Return [x, y] of the center of cell containing provided text 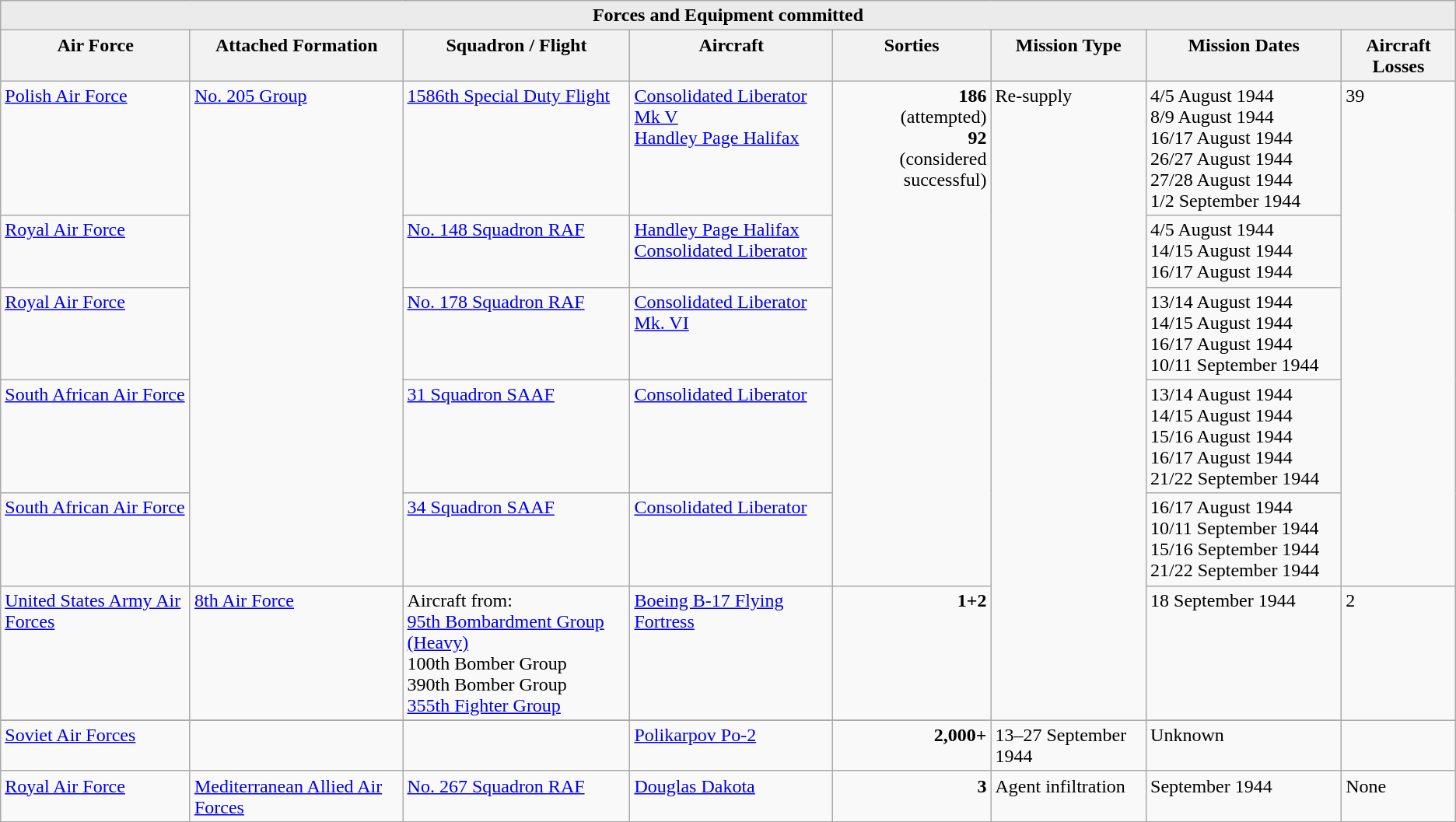
Boeing B-17 Flying Fortress [731, 653]
Mediterranean Allied Air Forces [296, 796]
18 September 1944 [1244, 653]
2,000+ [912, 745]
1+2 [912, 653]
Soviet Air Forces [96, 745]
Agent infiltration [1069, 796]
Consolidated Liberator Mk. VI [731, 333]
Aircraft from:95th Bombardment Group (Heavy) 100th Bomber Group 390th Bomber Group355th Fighter Group [516, 653]
8th Air Force [296, 653]
4/5 August 1944 8/9 August 1944 16/17 August 1944 26/27 August 194427/28 August 1944 1/2 September 1944 [1244, 148]
Douglas Dakota [731, 796]
Polish Air Force [96, 148]
No. 267 Squadron RAF [516, 796]
Mission Type [1069, 56]
Re-supply [1069, 401]
Mission Dates [1244, 56]
Consolidated Liberator Mk VHandley Page Halifax [731, 148]
September 1944 [1244, 796]
None [1398, 796]
13/14 August 1944 14/15 August 1944 16/17 August 1944 10/11 September 1944 [1244, 333]
Aircraft [731, 56]
Air Force [96, 56]
3 [912, 796]
34 Squadron SAAF [516, 540]
4/5 August 1944 14/15 August 194416/17 August 1944 [1244, 251]
39 [1398, 333]
Aircraft Losses [1398, 56]
Handley Page Halifax Consolidated Liberator [731, 251]
No. 205 Group [296, 333]
No. 178 Squadron RAF [516, 333]
13–27 September 1944 [1069, 745]
186(attempted)92(considered successful) [912, 333]
Forces and Equipment committed [728, 16]
Attached Formation [296, 56]
Unknown [1244, 745]
13/14 August 1944 14/15 August 1944 15/16 August 1944 16/17 August 1944 21/22 September 1944 [1244, 436]
16/17 August 194410/11 September 194415/16 September 1944 21/22 September 1944 [1244, 540]
No. 148 Squadron RAF [516, 251]
2 [1398, 653]
1586th Special Duty Flight [516, 148]
United States Army Air Forces [96, 653]
Polikarpov Po-2 [731, 745]
31 Squadron SAAF [516, 436]
Sorties [912, 56]
Squadron / Flight [516, 56]
